Determine the [X, Y] coordinate at the center of the cell enclosing the given text.  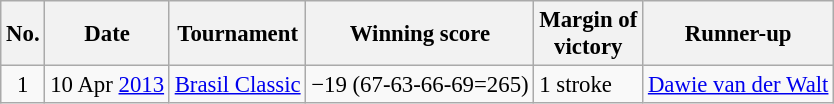
Margin ofvictory [588, 34]
Runner-up [738, 34]
10 Apr 2013 [107, 85]
Brasil Classic [238, 85]
Dawie van der Walt [738, 85]
−19 (67-63-66-69=265) [420, 85]
No. [23, 34]
Date [107, 34]
Tournament [238, 34]
1 stroke [588, 85]
1 [23, 85]
Winning score [420, 34]
